Identify which cell holds the provided text, then report its (x, y) central coordinate. 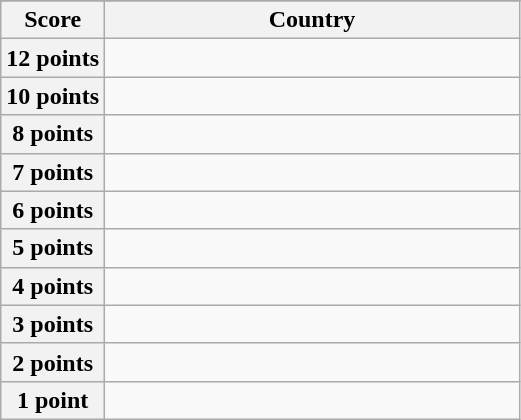
7 points (53, 172)
1 point (53, 400)
12 points (53, 58)
Score (53, 20)
3 points (53, 324)
2 points (53, 362)
4 points (53, 286)
Country (312, 20)
10 points (53, 96)
6 points (53, 210)
5 points (53, 248)
8 points (53, 134)
